Detect which cell encompasses the target text, then output its [x, y] center coordinate. 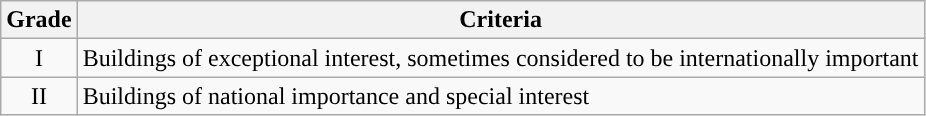
Buildings of exceptional interest, sometimes considered to be internationally important [500, 58]
II [39, 96]
Grade [39, 20]
Criteria [500, 20]
Buildings of national importance and special interest [500, 96]
I [39, 58]
